Capture the cell that displays the provided text and extract its (x, y) central coordinate. 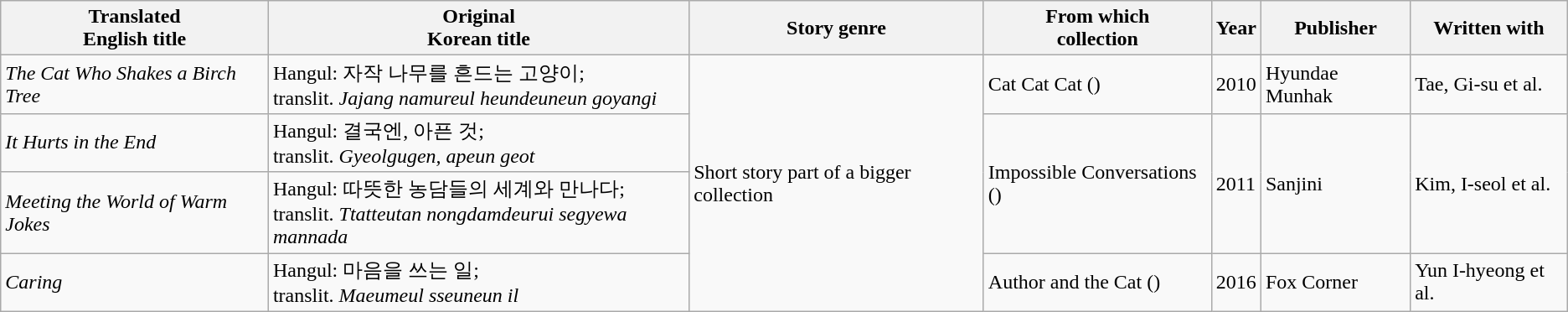
Hangul: 자작 나무를 흔드는 고양이; translit. Jajang namureul heundeuneun goyangi (478, 85)
Original Korean title (478, 29)
Meeting the World of Warm Jokes (135, 213)
Tae, Gi-su et al. (1489, 85)
Fox Corner (1335, 283)
Kim, I-seol et al. (1489, 183)
Translated English title (135, 29)
Caring (135, 283)
Year (1236, 29)
2011 (1236, 183)
Story genre (837, 29)
2016 (1236, 283)
From whichcollection (1097, 29)
Hangul: 결국엔, 아픈 것; translit. Gyeolgugen, apeun geot (478, 143)
2010 (1236, 85)
Hangul: 마음을 쓰는 일; translit. Maeumeul sseuneun il (478, 283)
It Hurts in the End (135, 143)
Author and the Cat () (1097, 283)
Sanjini (1335, 183)
Written with (1489, 29)
The Cat Who Shakes a Birch Tree (135, 85)
Hyundae Munhak (1335, 85)
Impossible Conversations () (1097, 183)
Hangul: 따뜻한 농담들의 세계와 만나다; translit. Ttatteutan nongdamdeurui segyewa mannada (478, 213)
Yun I-hyeong et al. (1489, 283)
Cat Cat Cat () (1097, 85)
Publisher (1335, 29)
Short story part of a bigger collection (837, 183)
